Locate the cell with the specified text and output its (X, Y) center coordinate. 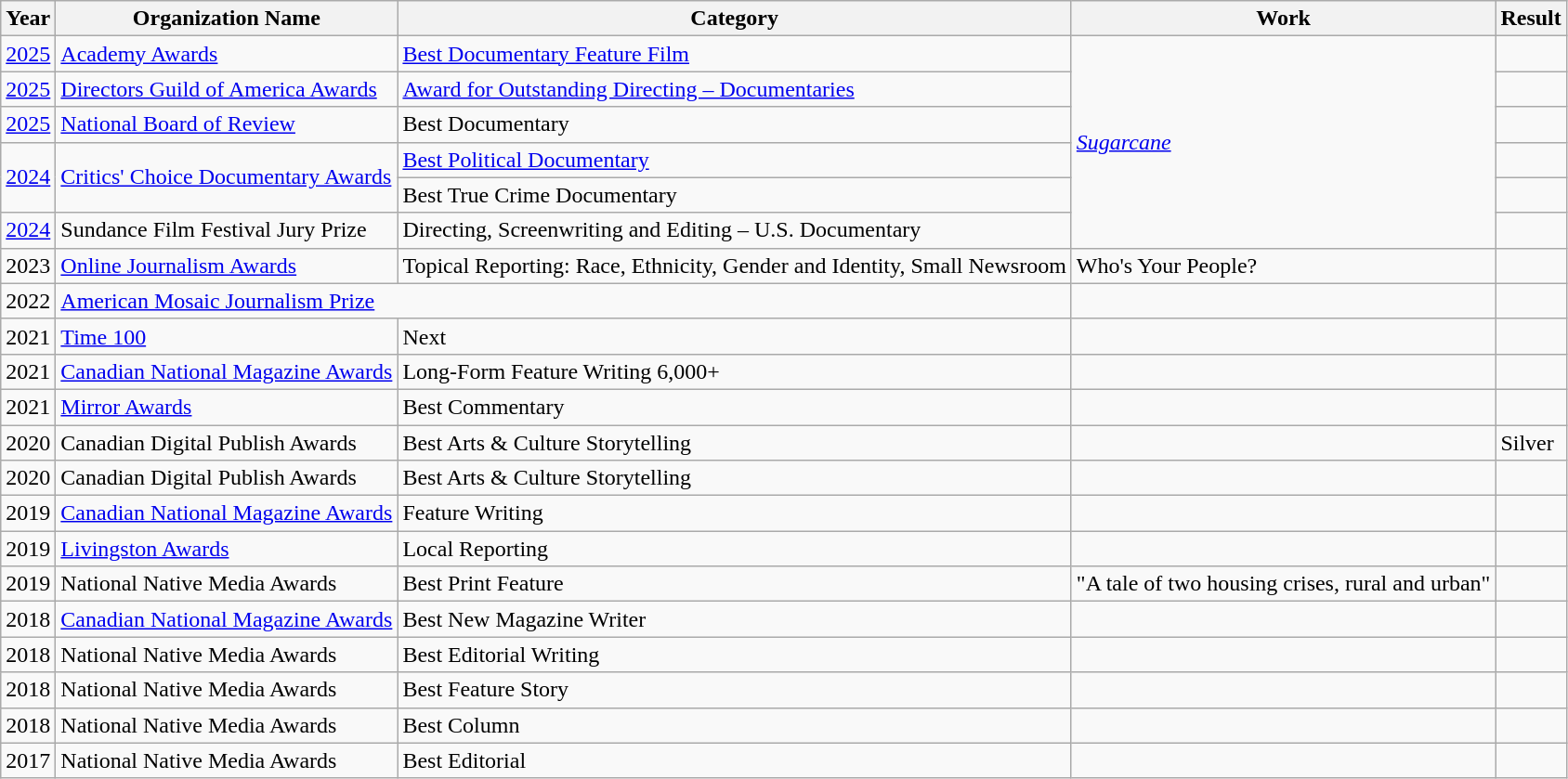
Best Documentary Feature Film (734, 54)
Time 100 (227, 336)
Academy Awards (227, 54)
Topical Reporting: Race, Ethnicity, Gender and Identity, Small Newsroom (734, 266)
Best Print Feature (734, 584)
Best Documentary (734, 124)
Organization Name (227, 19)
Best Feature Story (734, 690)
Directing, Screenwriting and Editing – U.S. Documentary (734, 230)
Critics' Choice Documentary Awards (227, 177)
Livingston Awards (227, 549)
Silver (1531, 443)
Online Journalism Awards (227, 266)
Work (1284, 19)
Long-Form Feature Writing 6,000+ (734, 371)
Sugarcane (1284, 142)
Year (28, 19)
Best Political Documentary (734, 160)
National Board of Review (227, 124)
Best True Crime Documentary (734, 195)
Sundance Film Festival Jury Prize (227, 230)
2022 (28, 301)
Local Reporting (734, 549)
Best Column (734, 725)
Best Editorial Writing (734, 655)
Award for Outstanding Directing – Documentaries (734, 89)
Mirror Awards (227, 407)
Category (734, 19)
Result (1531, 19)
Feature Writing (734, 513)
2017 (28, 760)
Best Editorial (734, 760)
American Mosaic Journalism Prize (564, 301)
Next (734, 336)
Best New Magazine Writer (734, 619)
Directors Guild of America Awards (227, 89)
"A tale of two housing crises, rural and urban" (1284, 584)
Who's Your People? (1284, 266)
Best Commentary (734, 407)
2023 (28, 266)
